For the text-containing cell, return its midpoint in (X, Y) coordinate format. 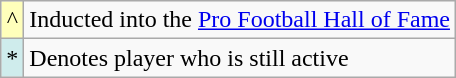
^ (12, 20)
Inducted into the Pro Football Hall of Fame (240, 20)
Denotes player who is still active (240, 58)
* (12, 58)
